Search for the cell housing the specified text and yield its [x, y] center coordinate. 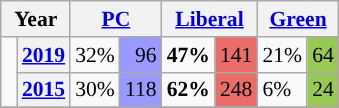
21% [282, 55]
PC [116, 19]
141 [236, 55]
6% [282, 90]
Year [36, 19]
Liberal [210, 19]
47% [188, 55]
2019 [44, 55]
64 [323, 55]
2015 [44, 90]
30% [95, 90]
Green [298, 19]
24 [323, 90]
32% [95, 55]
248 [236, 90]
118 [141, 90]
62% [188, 90]
96 [141, 55]
